For the text-containing cell, return its midpoint in [X, Y] coordinate format. 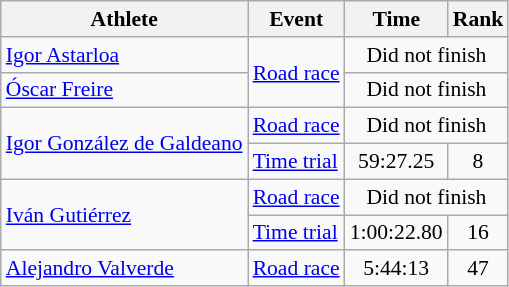
Rank [478, 19]
Time [396, 19]
Event [296, 19]
Iván Gutiérrez [124, 214]
Athlete [124, 19]
Óscar Freire [124, 90]
Igor González de Galdeano [124, 144]
8 [478, 162]
16 [478, 233]
1:00:22.80 [396, 233]
Alejandro Valverde [124, 269]
5:44:13 [396, 269]
Igor Astarloa [124, 55]
59:27.25 [396, 162]
47 [478, 269]
